Search for the cell housing the specified text and yield its (X, Y) center coordinate. 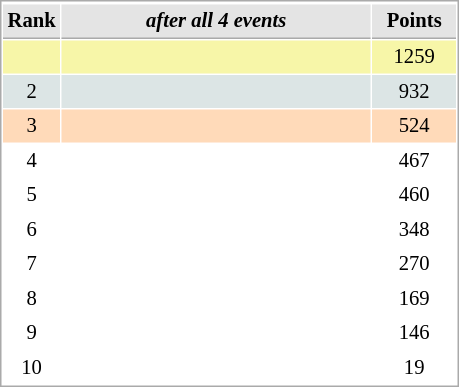
270 (414, 264)
10 (32, 368)
4 (32, 160)
Rank (32, 21)
1259 (414, 56)
3 (32, 126)
146 (414, 332)
467 (414, 160)
6 (32, 230)
169 (414, 298)
9 (32, 332)
460 (414, 194)
524 (414, 126)
8 (32, 298)
Points (414, 21)
2 (32, 92)
5 (32, 194)
19 (414, 368)
after all 4 events (216, 21)
7 (32, 264)
348 (414, 230)
932 (414, 92)
